Capture the cell that displays the provided text and extract its (x, y) central coordinate. 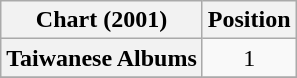
1 (249, 58)
Position (249, 20)
Taiwanese Albums (102, 58)
Chart (2001) (102, 20)
